Locate the cell with the specified text and output its (X, Y) center coordinate. 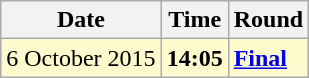
Final (268, 58)
6 October 2015 (81, 58)
14:05 (194, 58)
Time (194, 20)
Date (81, 20)
Round (268, 20)
